For the text-containing cell, return its midpoint in (x, y) coordinate format. 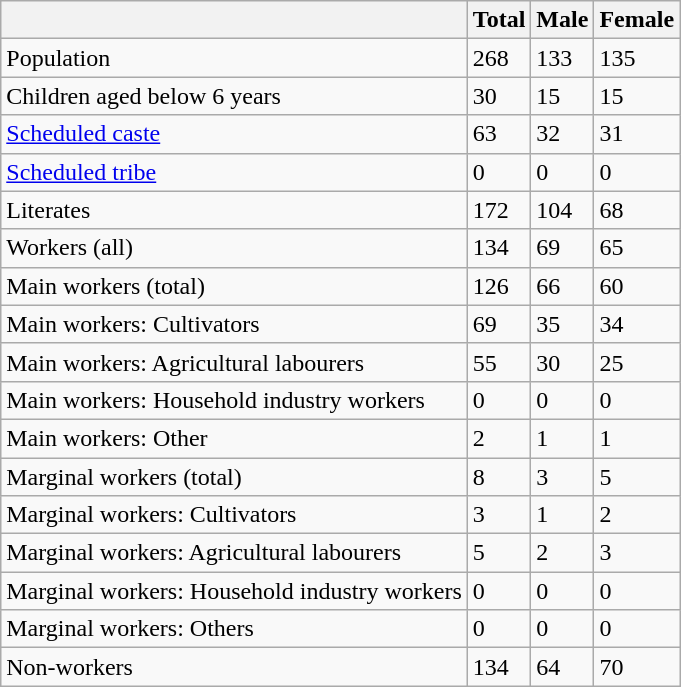
64 (562, 667)
31 (637, 134)
8 (499, 477)
66 (562, 286)
70 (637, 667)
63 (499, 134)
32 (562, 134)
Marginal workers: Others (234, 629)
172 (499, 210)
25 (637, 362)
68 (637, 210)
Main workers: Household industry workers (234, 400)
135 (637, 58)
Marginal workers: Cultivators (234, 515)
104 (562, 210)
Main workers: Other (234, 438)
Non-workers (234, 667)
268 (499, 58)
133 (562, 58)
Total (499, 20)
34 (637, 324)
Main workers (total) (234, 286)
Main workers: Agricultural labourers (234, 362)
Female (637, 20)
Population (234, 58)
Literates (234, 210)
Marginal workers: Agricultural labourers (234, 553)
Scheduled tribe (234, 172)
Marginal workers: Household industry workers (234, 591)
Children aged below 6 years (234, 96)
60 (637, 286)
Main workers: Cultivators (234, 324)
Scheduled caste (234, 134)
55 (499, 362)
Marginal workers (total) (234, 477)
35 (562, 324)
Workers (all) (234, 248)
Male (562, 20)
65 (637, 248)
126 (499, 286)
